Detect which cell encompasses the target text, then output its [X, Y] center coordinate. 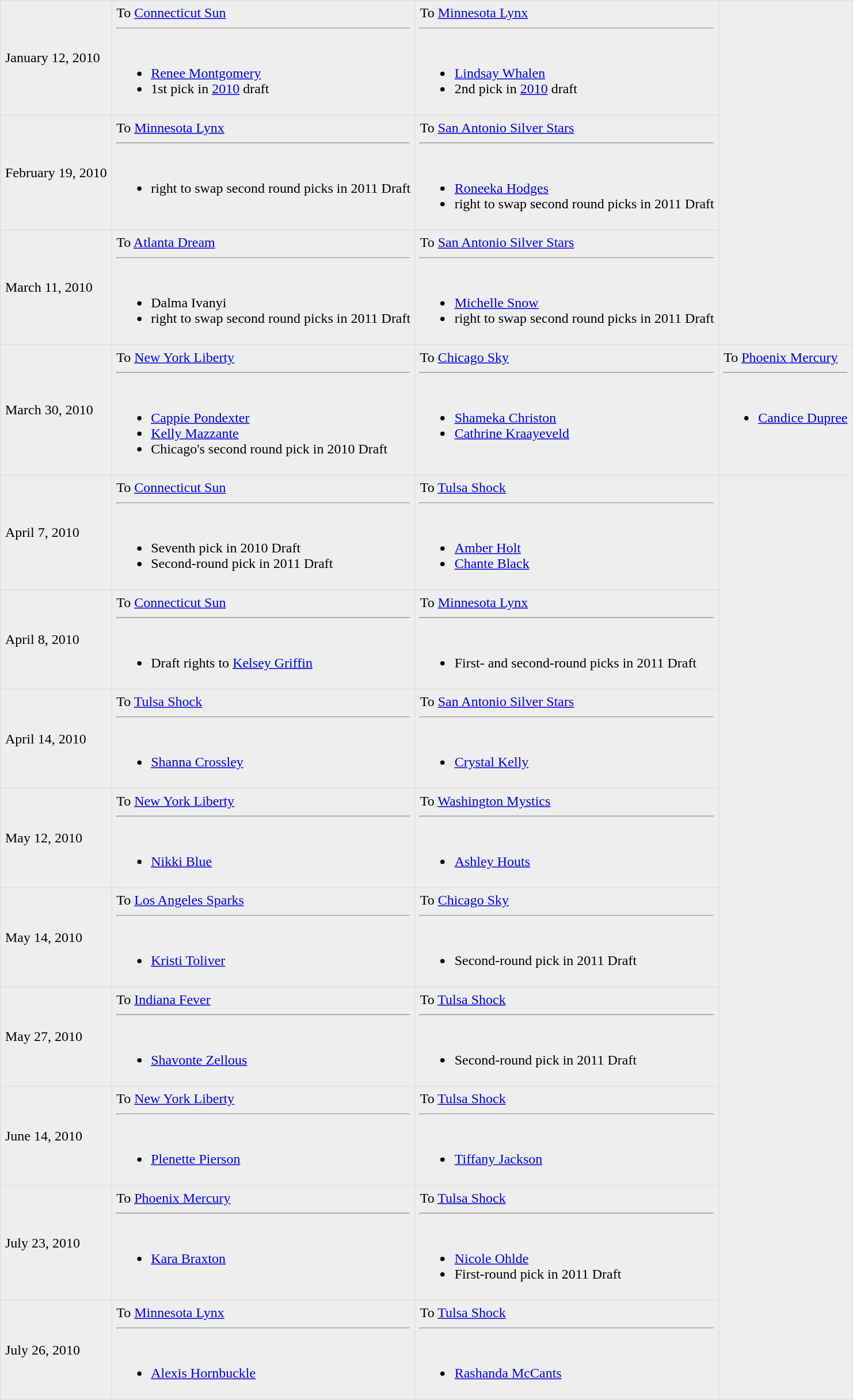
To Minnesota Lynx Lindsay Whalen2nd pick in 2010 draft [567, 58]
March 30, 2010 [56, 410]
To New York Liberty Plenette Pierson [264, 1136]
April 7, 2010 [56, 533]
May 12, 2010 [56, 838]
To Tulsa Shock Second-round pick in 2011 Draft [567, 1036]
To Chicago Sky Shameka ChristonCathrine Kraayeveld [567, 410]
To Chicago Sky Second-round pick in 2011 Draft [567, 937]
February 19, 2010 [56, 173]
To San Antonio Silver Stars Roneeka Hodgesright to swap second round picks in 2011 Draft [567, 173]
July 23, 2010 [56, 1243]
May 27, 2010 [56, 1036]
April 14, 2010 [56, 739]
To Washington Mystics Ashley Houts [567, 838]
To Indiana Fever Shavonte Zellous [264, 1036]
To Los Angeles Sparks Kristi Toliver [264, 937]
To New York Liberty Cappie PondexterKelly MazzanteChicago's second round pick in 2010 Draft [264, 410]
March 11, 2010 [56, 288]
To Minnesota Lynx Alexis Hornbuckle [264, 1350]
To San Antonio Silver Stars Michelle Snowright to swap second round picks in 2011 Draft [567, 288]
To Phoenix Mercury Kara Braxton [264, 1243]
To Connecticut Sun Renee Montgomery1st pick in 2010 draft [264, 58]
January 12, 2010 [56, 58]
May 14, 2010 [56, 937]
July 26, 2010 [56, 1350]
To New York Liberty Nikki Blue [264, 838]
To Tulsa Shock Tiffany Jackson [567, 1136]
To Minnesota Lynx First- and second-round picks in 2011 Draft [567, 639]
To Tulsa Shock Amber HoltChante Black [567, 533]
April 8, 2010 [56, 639]
To Connecticut Sun Seventh pick in 2010 DraftSecond-round pick in 2011 Draft [264, 533]
To Tulsa Shock Rashanda McCants [567, 1350]
To Minnesota Lynx right to swap second round picks in 2011 Draft [264, 173]
To Connecticut Sun Draft rights to Kelsey Griffin [264, 639]
To Tulsa Shock Shanna Crossley [264, 739]
To Phoenix Mercury Candice Dupree [786, 410]
To Tulsa Shock Nicole OhldeFirst-round pick in 2011 Draft [567, 1243]
June 14, 2010 [56, 1136]
To San Antonio Silver Stars Crystal Kelly [567, 739]
To Atlanta Dream Dalma Ivanyiright to swap second round picks in 2011 Draft [264, 288]
